Pinpoint the cell where the given text exists, returning its (x, y) midpoint coordinate. 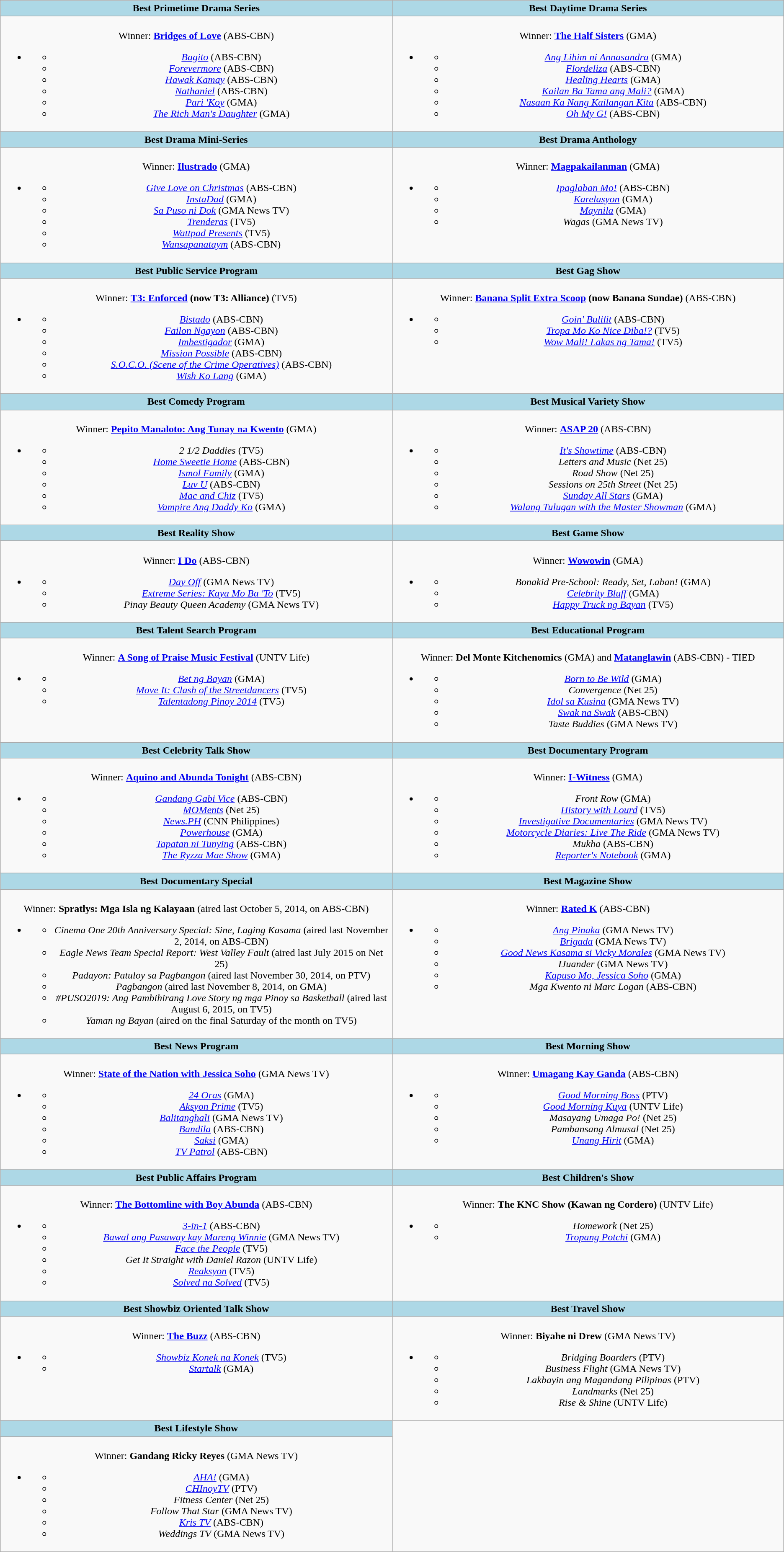
Best Drama Mini-Series (196, 139)
Best Reality Show (196, 533)
Best Showbiz Oriented Talk Show (196, 1309)
Winner: A Song of Praise Music Festival (UNTV Life)Bet ng Bayan (GMA)Move It: Clash of the Streetdancers (TV5)Talentadong Pinoy 2014 (TV5) (196, 690)
Best Game Show (588, 533)
Best Gag Show (588, 271)
Winner: The KNC Show (Kawan ng Cordero) (UNTV Life)Homework (Net 25)Tropang Potchi (GMA) (588, 1243)
Best Magazine Show (588, 881)
Best Documentary Program (588, 750)
Best Public Affairs Program (196, 1178)
Best Celebrity Talk Show (196, 750)
Winner: The Buzz (ABS-CBN)Showbiz Konek na Konek (TV5)Startalk (GMA) (196, 1369)
Winner: I Do (ABS-CBN)Day Off (GMA News TV)Extreme Series: Kaya Mo Ba 'To (TV5)Pinay Beauty Queen Academy (GMA News TV) (196, 581)
Winner: Wowowin (GMA)Bonakid Pre-School: Ready, Set, Laban! (GMA)Celebrity Bluff (GMA)Happy Truck ng Bayan (TV5) (588, 581)
Best Public Service Program (196, 271)
Winner: Banana Split Extra Scoop (now Banana Sundae) (ABS-CBN)Goin' Bulilit (ABS-CBN)Tropa Mo Ko Nice Diba!? (TV5)Wow Mali! Lakas ng Tama! (TV5) (588, 336)
Best Lifestyle Show (196, 1428)
Best Daytime Drama Series (588, 8)
Best Musical Variety Show (588, 402)
Best Children's Show (588, 1178)
Best Documentary Special (196, 881)
Best Travel Show (588, 1309)
Best Morning Show (588, 1046)
Best Educational Program (588, 630)
Best Talent Search Program (196, 630)
Best Drama Anthology (588, 139)
Best Primetime Drama Series (196, 8)
Best Comedy Program (196, 402)
Winner: Magpakailanman (GMA)Ipaglaban Mo! (ABS-CBN)Karelasyon (GMA)Maynila (GMA)Wagas (GMA News TV) (588, 205)
Best News Program (196, 1046)
